Find where the given text appears and provide that cell's center as [X, Y] coordinate. 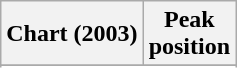
Peakposition [189, 34]
Chart (2003) [72, 34]
